Find where the given text appears and provide that cell's center as [x, y] coordinate. 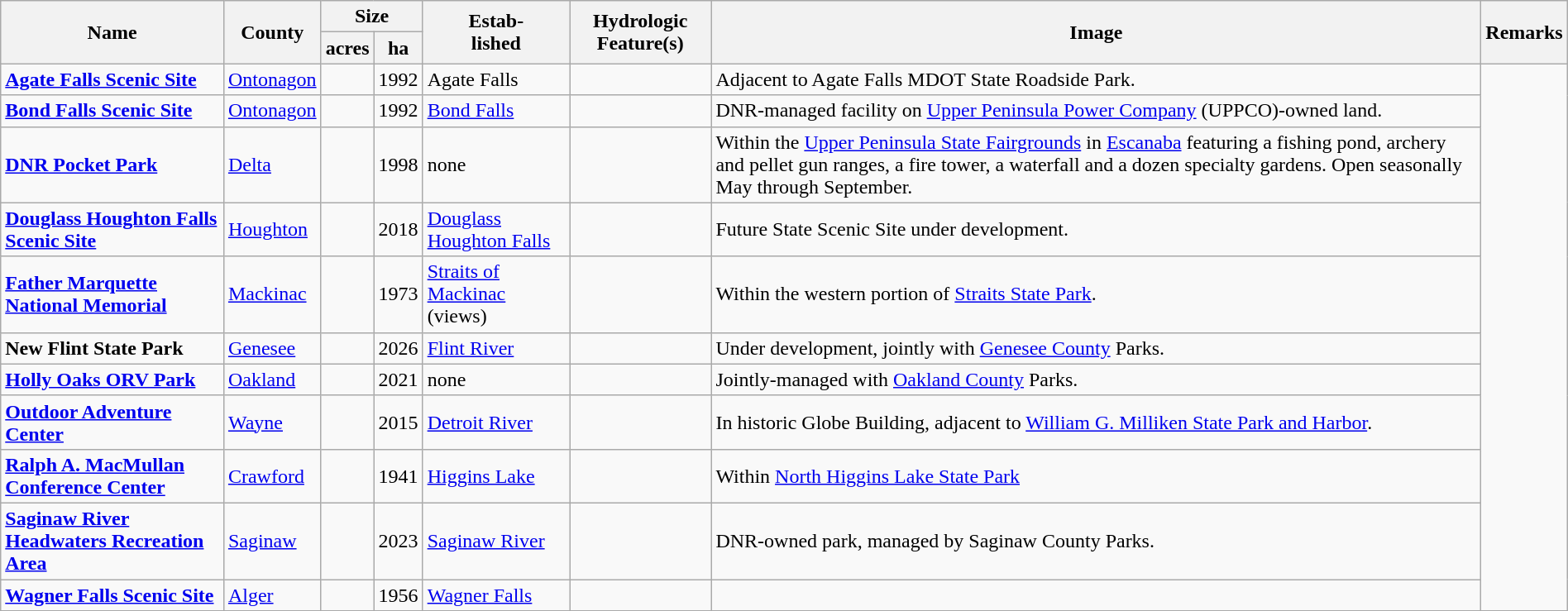
Adjacent to Agate Falls MDOT State Roadside Park. [1097, 79]
Future State Scenic Site under development. [1097, 230]
Crawford [272, 476]
1998 [399, 165]
DNR-owned park, managed by Saginaw County Parks. [1097, 541]
Douglass Houghton Falls [496, 230]
Wagner Falls Scenic Site [112, 594]
Detroit River [496, 422]
Within the western portion of Straits State Park. [1097, 294]
Father Marquette National Memorial [112, 294]
Alger [272, 594]
1973 [399, 294]
1941 [399, 476]
Outdoor Adventure Center [112, 422]
Within North Higgins Lake State Park [1097, 476]
Houghton [272, 230]
ha [399, 48]
1956 [399, 594]
County [272, 32]
2026 [399, 348]
Flint River [496, 348]
Agate Falls [496, 79]
Size [372, 17]
New Flint State Park [112, 348]
Delta [272, 165]
Remarks [1524, 32]
Wagner Falls [496, 594]
Oakland [272, 379]
Jointly-managed with Oakland County Parks. [1097, 379]
Ralph A. MacMullan Conference Center [112, 476]
Under development, jointly with Genesee County Parks. [1097, 348]
Wayne [272, 422]
Saginaw River [496, 541]
Hydrologic Feature(s) [640, 32]
Straits of Mackinac (views) [496, 294]
Higgins Lake [496, 476]
Douglass Houghton Falls Scenic Site [112, 230]
Genesee [272, 348]
2018 [399, 230]
Name [112, 32]
2015 [399, 422]
Estab-lished [496, 32]
Bond Falls Scenic Site [112, 111]
Holly Oaks ORV Park [112, 379]
2021 [399, 379]
2023 [399, 541]
DNR Pocket Park [112, 165]
Mackinac [272, 294]
Saginaw [272, 541]
Image [1097, 32]
Bond Falls [496, 111]
Saginaw River Headwaters Recreation Area [112, 541]
In historic Globe Building, adjacent to William G. Milliken State Park and Harbor. [1097, 422]
Agate Falls Scenic Site [112, 79]
DNR-managed facility on Upper Peninsula Power Company (UPPCO)-owned land. [1097, 111]
acres [347, 48]
